Locate the cell with the specified text and output its [x, y] center coordinate. 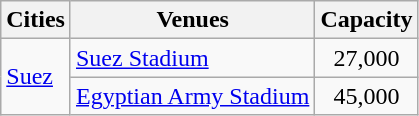
Egyptian Army Stadium [192, 96]
45,000 [366, 96]
Venues [192, 20]
Cities [36, 20]
27,000 [366, 58]
Capacity [366, 20]
Suez Stadium [192, 58]
Suez [36, 77]
